For the text-containing cell, return its midpoint in [X, Y] coordinate format. 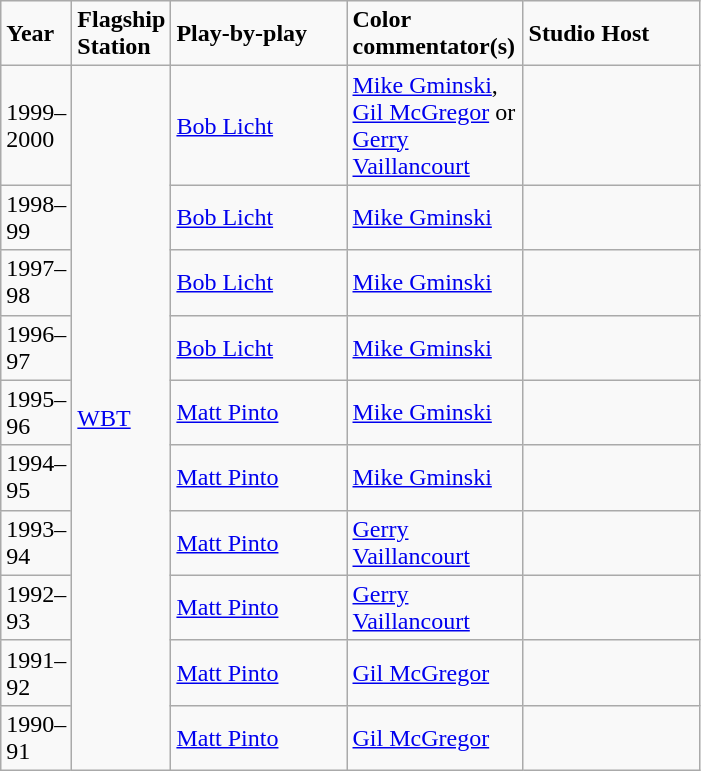
1998–99 [36, 218]
1994–95 [36, 478]
1999–2000 [36, 126]
Color commentator(s) [435, 34]
1992–93 [36, 608]
1996–97 [36, 348]
Play-by-play [259, 34]
1995–96 [36, 412]
1993–94 [36, 542]
1997–98 [36, 282]
Year [36, 34]
Mike Gminski, Gil McGregor or Gerry Vaillancourt [435, 126]
1991–92 [36, 672]
Studio Host [611, 34]
Flagship Station [122, 34]
WBT [122, 418]
1990–91 [36, 738]
